Return the (x, y) coordinate for the center point of the cell that contains the specified text.  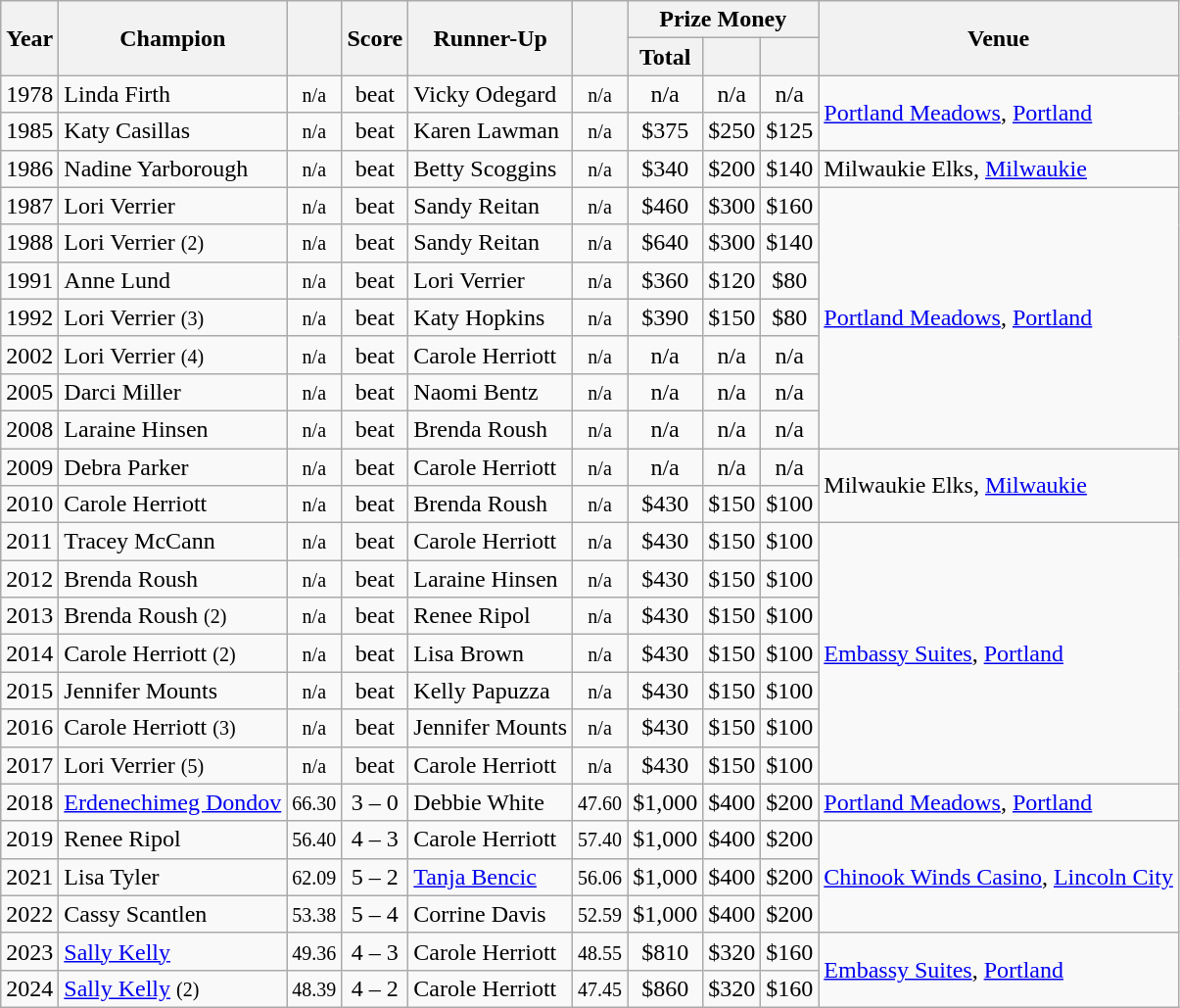
2024 (29, 988)
Lori Verrier (3) (172, 317)
1991 (29, 280)
Lori Verrier (5) (172, 765)
Venue (999, 38)
Linda Firth (172, 94)
Debra Parker (172, 467)
47.45 (600, 988)
Lisa Brown (491, 653)
Lori Verrier (4) (172, 355)
$390 (666, 317)
Brenda Roush (2) (172, 616)
47.60 (600, 802)
Anne Lund (172, 280)
Debbie White (491, 802)
Runner-Up (491, 38)
Champion (172, 38)
2015 (29, 691)
5 – 2 (375, 877)
52.59 (600, 914)
$640 (666, 243)
2018 (29, 802)
48.55 (600, 951)
Lori Verrier (2) (172, 243)
Prize Money (723, 20)
Kelly Papuzza (491, 691)
Nadine Yarborough (172, 168)
Katy Hopkins (491, 317)
Carole Herriott (2) (172, 653)
48.39 (314, 988)
2009 (29, 467)
Tanja Bencic (491, 877)
Total (666, 57)
1987 (29, 206)
$125 (789, 131)
Carole Herriott (3) (172, 728)
2022 (29, 914)
Erdenechimeg Dondov (172, 802)
2014 (29, 653)
5 – 4 (375, 914)
Score (375, 38)
2021 (29, 877)
62.09 (314, 877)
$120 (732, 280)
Darci Miller (172, 392)
66.30 (314, 802)
49.36 (314, 951)
53.38 (314, 914)
$460 (666, 206)
1978 (29, 94)
Karen Lawman (491, 131)
$375 (666, 131)
2016 (29, 728)
$360 (666, 280)
1992 (29, 317)
$340 (666, 168)
2002 (29, 355)
$810 (666, 951)
Naomi Bentz (491, 392)
1988 (29, 243)
Katy Casillas (172, 131)
Vicky Odegard (491, 94)
$250 (732, 131)
Sally Kelly (172, 951)
56.40 (314, 840)
Betty Scoggins (491, 168)
4 – 2 (375, 988)
57.40 (600, 840)
2013 (29, 616)
2012 (29, 579)
2023 (29, 951)
2017 (29, 765)
2011 (29, 542)
Corrine Davis (491, 914)
Lisa Tyler (172, 877)
56.06 (600, 877)
Year (29, 38)
Chinook Winds Casino, Lincoln City (999, 877)
3 – 0 (375, 802)
Sally Kelly (2) (172, 988)
Tracey McCann (172, 542)
2019 (29, 840)
Cassy Scantlen (172, 914)
2010 (29, 504)
1985 (29, 131)
1986 (29, 168)
2005 (29, 392)
2008 (29, 429)
$860 (666, 988)
